Scan for the cell matching the given text and deliver its [x, y] coordinate at center. 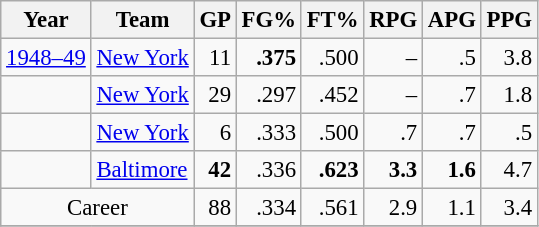
.297 [268, 95]
88 [215, 208]
42 [215, 170]
Career [98, 208]
1.1 [452, 208]
.452 [332, 95]
1.8 [509, 95]
3.4 [509, 208]
FG% [268, 20]
RPG [394, 20]
FT% [332, 20]
Baltimore [142, 170]
3.3 [394, 170]
29 [215, 95]
.336 [268, 170]
APG [452, 20]
1948–49 [46, 58]
11 [215, 58]
Team [142, 20]
.375 [268, 58]
.561 [332, 208]
.623 [332, 170]
.333 [268, 133]
6 [215, 133]
1.6 [452, 170]
2.9 [394, 208]
PPG [509, 20]
3.8 [509, 58]
Year [46, 20]
.334 [268, 208]
GP [215, 20]
4.7 [509, 170]
